Return the [x, y] coordinate for the center point of the cell that contains the specified text.  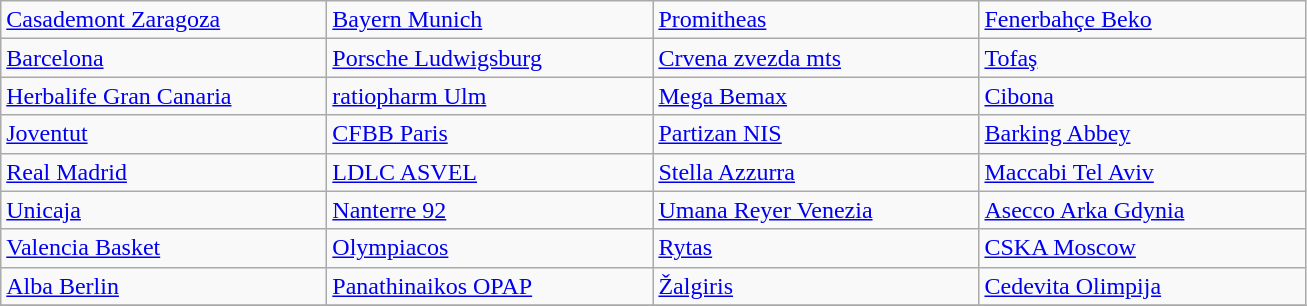
Promitheas [816, 20]
Crvena zvezda mts [816, 58]
CFBB Paris [490, 134]
Partizan NIS [816, 134]
Mega Bemax [816, 96]
ratiopharm Ulm [490, 96]
Porsche Ludwigsburg [490, 58]
Unicaja [164, 210]
Maccabi Tel Aviv [1142, 172]
Barking Abbey [1142, 134]
Žalgiris [816, 286]
Joventut [164, 134]
Nanterre 92 [490, 210]
Stella Azzurra [816, 172]
Barcelona [164, 58]
Panathinaikos OPAP [490, 286]
Olympiacos [490, 248]
Cedevita Olimpija [1142, 286]
Cibona [1142, 96]
Umana Reyer Venezia [816, 210]
Real Madrid [164, 172]
Rytas [816, 248]
Tofaş [1142, 58]
Bayern Munich [490, 20]
Fenerbahçe Beko [1142, 20]
Alba Berlin [164, 286]
Asecco Arka Gdynia [1142, 210]
CSKA Moscow [1142, 248]
Herbalife Gran Canaria [164, 96]
Valencia Basket [164, 248]
LDLC ASVEL [490, 172]
Casademont Zaragoza [164, 20]
